Return (x, y) of the center of cell containing provided text 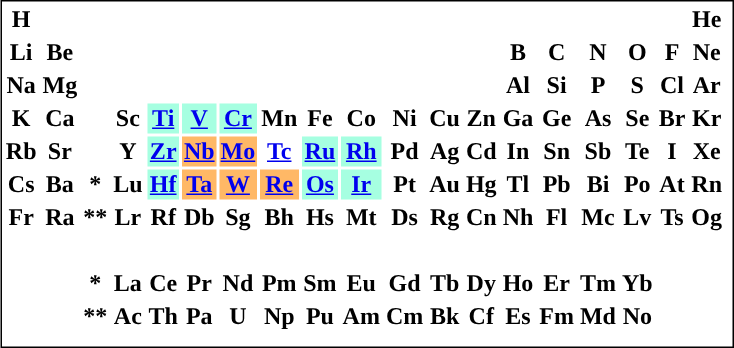
Th (163, 316)
Sb (598, 151)
In (518, 151)
Mc (598, 217)
Tm (598, 283)
S (637, 85)
Kr (707, 119)
Eu (361, 283)
P (598, 85)
Ds (404, 217)
Pt (404, 185)
Ir (361, 185)
Rn (707, 185)
Ne (707, 53)
Er (557, 283)
Ge (557, 119)
As (598, 119)
Ba (60, 185)
Cf (481, 316)
Tb (445, 283)
Yb (637, 283)
Fm (557, 316)
Zn (481, 119)
He (707, 19)
Rg (445, 217)
H (21, 19)
Gd (404, 283)
B (518, 53)
Au (445, 185)
Na (21, 85)
Pd (404, 151)
K (21, 119)
Mo (238, 151)
Hg (481, 185)
Pr (199, 283)
No (637, 316)
Fr (21, 217)
Pm (280, 283)
Ra (60, 217)
Sg (238, 217)
Sn (557, 151)
Ta (199, 185)
Pu (320, 316)
Ce (163, 283)
Cn (481, 217)
Lv (637, 217)
Np (280, 316)
Ni (404, 119)
Nd (238, 283)
Rh (361, 151)
Pa (199, 316)
Al (518, 85)
Se (637, 119)
Ga (518, 119)
Bh (280, 217)
Tc (280, 151)
Db (199, 217)
Ca (60, 119)
C (557, 53)
Zr (163, 151)
Ru (320, 151)
Mg (60, 85)
Bk (445, 316)
Si (557, 85)
Md (598, 316)
Cl (672, 85)
At (672, 185)
Cd (481, 151)
Ac (128, 316)
Ag (445, 151)
Es (518, 316)
Fl (557, 217)
Xe (707, 151)
O (637, 53)
Cr (238, 119)
Pb (557, 185)
Os (320, 185)
F (672, 53)
Cm (404, 316)
Re (280, 185)
Rf (163, 217)
Nb (199, 151)
Og (707, 217)
U (238, 316)
N (598, 53)
Am (361, 316)
Co (361, 119)
Bi (598, 185)
Nh (518, 217)
Be (60, 53)
Sr (60, 151)
Rb (21, 151)
W (238, 185)
Hs (320, 217)
Cu (445, 119)
Mn (280, 119)
Te (637, 151)
Sm (320, 283)
Mt (361, 217)
Lu (128, 185)
Ts (672, 217)
Dy (481, 283)
Y (128, 151)
Fe (320, 119)
Po (637, 185)
Br (672, 119)
V (199, 119)
La (128, 283)
Ar (707, 85)
Li (21, 53)
Tl (518, 185)
I (672, 151)
Ti (163, 119)
Lr (128, 217)
Sc (128, 119)
Hf (163, 185)
Cs (21, 185)
Ho (518, 283)
